Return [x, y] of the center of cell containing provided text 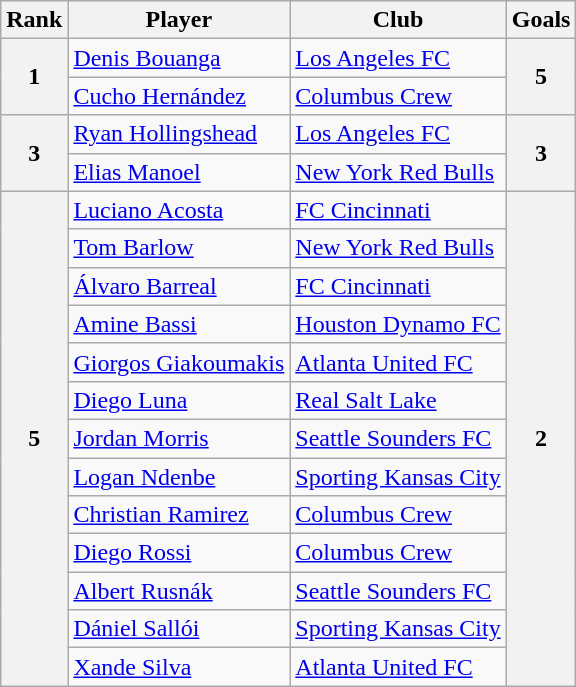
Rank [34, 20]
Xande Silva [179, 667]
Real Salt Lake [398, 400]
Logan Ndenbe [179, 477]
Houston Dynamo FC [398, 324]
Player [179, 20]
Ryan Hollingshead [179, 134]
Giorgos Giakoumakis [179, 362]
Luciano Acosta [179, 210]
Tom Barlow [179, 248]
Jordan Morris [179, 438]
2 [541, 438]
Goals [541, 20]
Club [398, 20]
1 [34, 77]
Albert Rusnák [179, 591]
Amine Bassi [179, 324]
Christian Ramirez [179, 515]
Cucho Hernández [179, 96]
Álvaro Barreal [179, 286]
Diego Luna [179, 400]
Diego Rossi [179, 553]
Elias Manoel [179, 172]
Dániel Sallói [179, 629]
Denis Bouanga [179, 58]
